Output the (X, Y) coordinate of the center of the cell containing the given text.  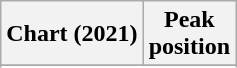
Peakposition (189, 34)
Chart (2021) (72, 34)
